Identify which cell holds the provided text, then report its [X, Y] central coordinate. 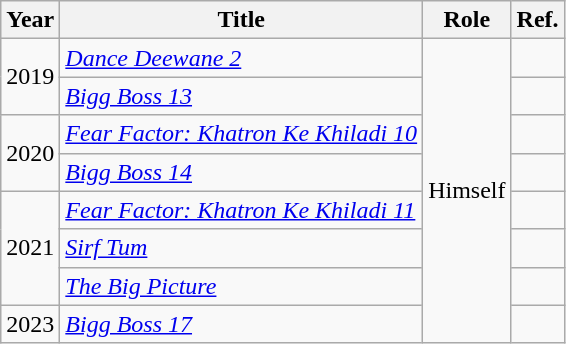
Bigg Boss 13 [242, 96]
2023 [30, 324]
Dance Deewane 2 [242, 58]
The Big Picture [242, 286]
Title [242, 20]
Role [467, 20]
Himself [467, 191]
Ref. [538, 20]
2021 [30, 248]
Fear Factor: Khatron Ke Khiladi 11 [242, 210]
Sirf Tum [242, 248]
Bigg Boss 17 [242, 324]
Year [30, 20]
Bigg Boss 14 [242, 172]
2019 [30, 77]
2020 [30, 153]
Fear Factor: Khatron Ke Khiladi 10 [242, 134]
